From the cell containing the given text, extract its center point as (X, Y) coordinate. 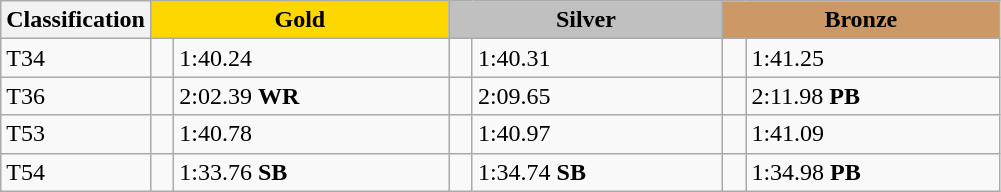
1:41.09 (872, 134)
1:33.76 SB (312, 172)
Gold (300, 20)
2:11.98 PB (872, 96)
1:40.78 (312, 134)
Silver (586, 20)
T53 (76, 134)
Bronze (861, 20)
1:40.31 (597, 58)
1:40.24 (312, 58)
1:34.98 PB (872, 172)
T54 (76, 172)
T36 (76, 96)
1:40.97 (597, 134)
2:09.65 (597, 96)
1:41.25 (872, 58)
Classification (76, 20)
2:02.39 WR (312, 96)
T34 (76, 58)
1:34.74 SB (597, 172)
